Detect which cell encompasses the target text, then output its (X, Y) center coordinate. 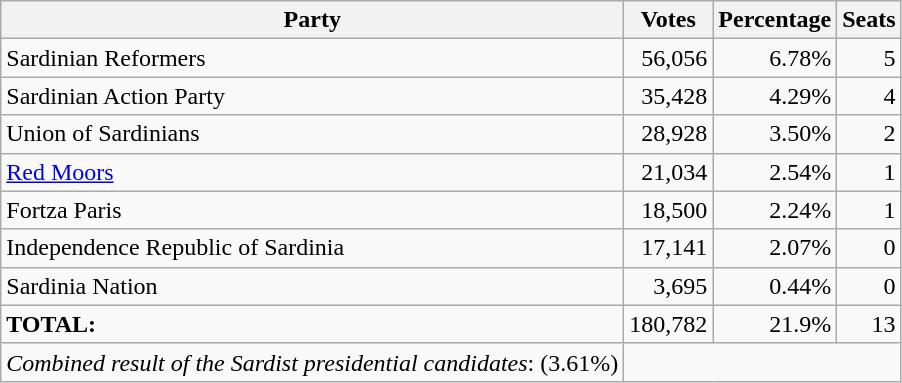
Seats (869, 20)
5 (869, 58)
Union of Sardinians (312, 134)
17,141 (668, 248)
TOTAL: (312, 324)
4 (869, 96)
0.44% (775, 286)
Independence Republic of Sardinia (312, 248)
Sardinian Action Party (312, 96)
Fortza Paris (312, 210)
3.50% (775, 134)
18,500 (668, 210)
21.9% (775, 324)
6.78% (775, 58)
2 (869, 134)
56,056 (668, 58)
21,034 (668, 172)
28,928 (668, 134)
180,782 (668, 324)
3,695 (668, 286)
Party (312, 20)
Percentage (775, 20)
Red Moors (312, 172)
35,428 (668, 96)
4.29% (775, 96)
2.24% (775, 210)
2.54% (775, 172)
Combined result of the Sardist presidential candidates: (3.61%) (312, 362)
2.07% (775, 248)
Sardinian Reformers (312, 58)
Votes (668, 20)
Sardinia Nation (312, 286)
13 (869, 324)
